Locate the cell with the specified text and output its (X, Y) center coordinate. 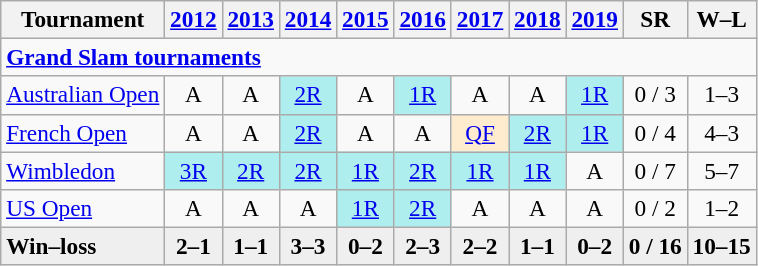
W–L (722, 19)
2015 (366, 19)
SR (655, 19)
0 / 7 (655, 170)
QF (480, 133)
US Open (83, 208)
3R (194, 170)
French Open (83, 133)
2013 (250, 19)
5–7 (722, 170)
0 / 4 (655, 133)
2017 (480, 19)
Wimbledon (83, 170)
1–2 (722, 208)
2019 (594, 19)
2–3 (422, 246)
0 / 2 (655, 208)
Tournament (83, 19)
10–15 (722, 246)
2016 (422, 19)
0 / 3 (655, 95)
2–2 (480, 246)
Australian Open (83, 95)
0 / 16 (655, 246)
4–3 (722, 133)
3–3 (308, 246)
1–3 (722, 95)
2–1 (194, 246)
Grand Slam tournaments (378, 57)
Win–loss (83, 246)
2012 (194, 19)
2018 (538, 19)
2014 (308, 19)
